Return the [X, Y] coordinate for the center point of the cell that contains the specified text.  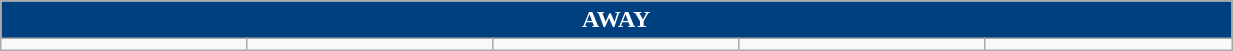
AWAY [616, 20]
